Output the [X, Y] coordinate of the center of the cell containing the given text.  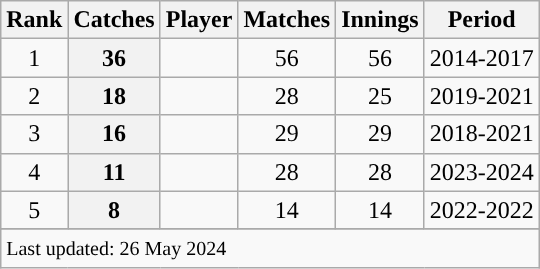
Catches [114, 20]
2022-2022 [482, 210]
Player [199, 20]
11 [114, 172]
8 [114, 210]
2023-2024 [482, 172]
2014-2017 [482, 58]
4 [34, 172]
Innings [380, 20]
Last updated: 26 May 2024 [270, 248]
5 [34, 210]
3 [34, 134]
2018-2021 [482, 134]
25 [380, 96]
1 [34, 58]
Matches [287, 20]
16 [114, 134]
Rank [34, 20]
2019-2021 [482, 96]
18 [114, 96]
36 [114, 58]
2 [34, 96]
Period [482, 20]
